Scan for the cell matching the given text and deliver its [X, Y] coordinate at center. 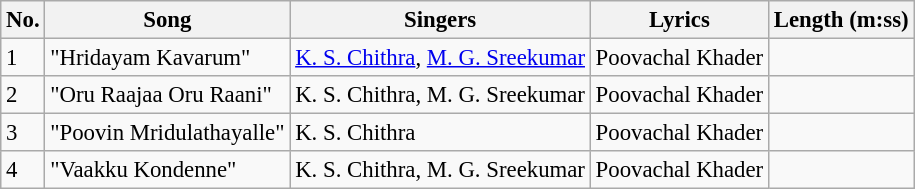
Song [168, 20]
No. [23, 20]
"Oru Raajaa Oru Raani" [168, 95]
3 [23, 133]
2 [23, 95]
"Hridayam Kavarum" [168, 58]
Lyrics [679, 20]
Length (m:ss) [842, 20]
1 [23, 58]
4 [23, 170]
Singers [440, 20]
"Poovin Mridulathayalle" [168, 133]
K. S. Chithra [440, 133]
"Vaakku Kondenne" [168, 170]
